Capture the cell that displays the provided text and extract its [X, Y] central coordinate. 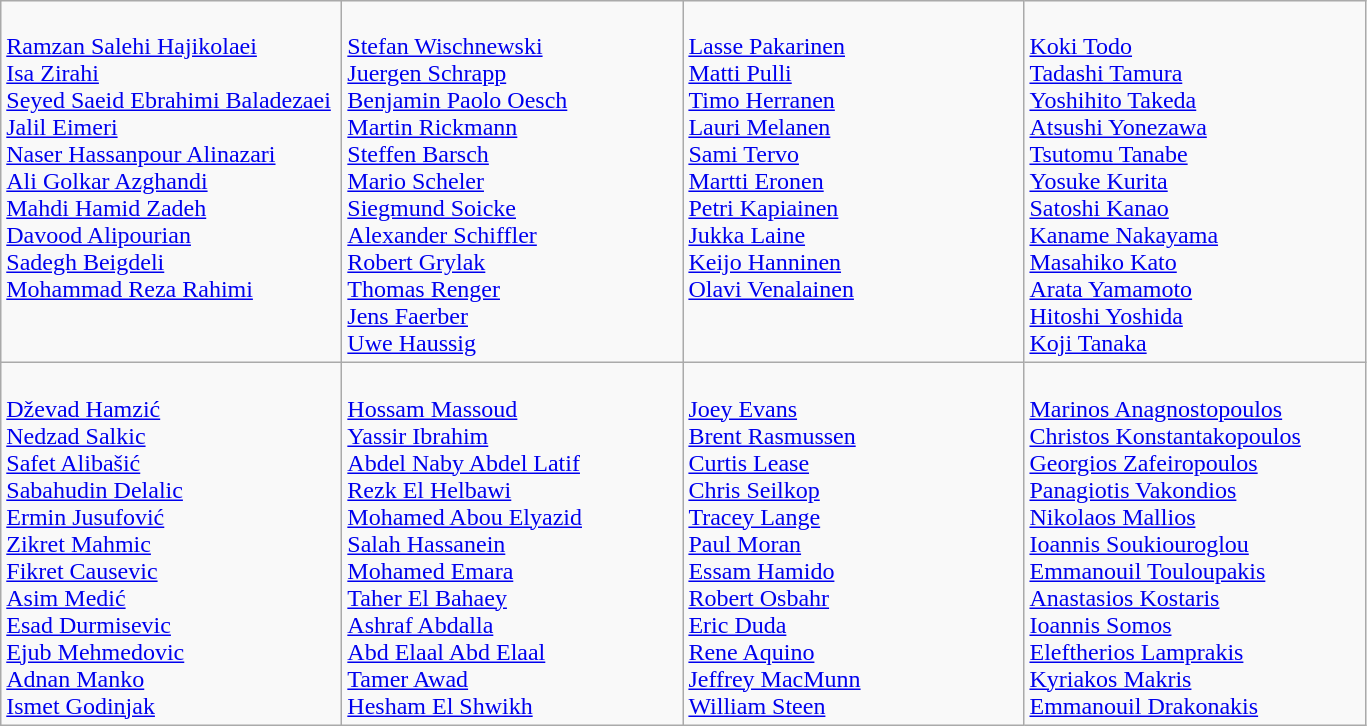
Joey EvansBrent RasmussenCurtis LeaseChris SeilkopTracey LangePaul MoranEssam HamidoRobert OsbahrEric DudaRene AquinoJeffrey MacMunnWilliam Steen [854, 544]
Lasse PakarinenMatti PulliTimo HerranenLauri MelanenSami TervoMartti EronenPetri KapiainenJukka LaineKeijo HanninenOlavi Venalainen [854, 182]
